Capture the cell that displays the provided text and extract its (x, y) central coordinate. 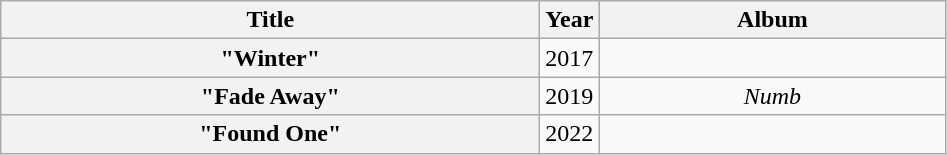
Album (772, 20)
"Fade Away" (270, 96)
2017 (570, 58)
2019 (570, 96)
Year (570, 20)
"Found One" (270, 134)
Title (270, 20)
2022 (570, 134)
Numb (772, 96)
"Winter" (270, 58)
